Provide the [x, y] coordinate of the cell's center where the given text is located.  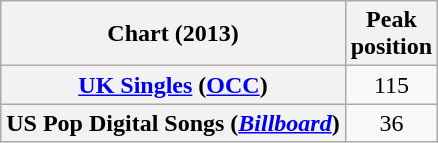
US Pop Digital Songs (Billboard) [173, 123]
115 [391, 85]
36 [391, 123]
UK Singles (OCC) [173, 85]
Peakposition [391, 34]
Chart (2013) [173, 34]
